Extract the [x, y] coordinate from the center of the cell holding the provided text.  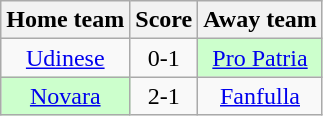
Fanfulla [260, 96]
Away team [260, 20]
Novara [66, 96]
2-1 [164, 96]
Pro Patria [260, 58]
Score [164, 20]
Home team [66, 20]
Udinese [66, 58]
0-1 [164, 58]
